Scan for the cell matching the given text and deliver its [x, y] coordinate at center. 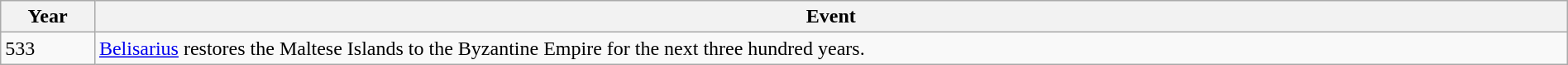
533 [48, 48]
Event [830, 17]
Belisarius restores the Maltese Islands to the Byzantine Empire for the next three hundred years. [830, 48]
Year [48, 17]
